Extract the (X, Y) coordinate from the center of the cell holding the provided text.  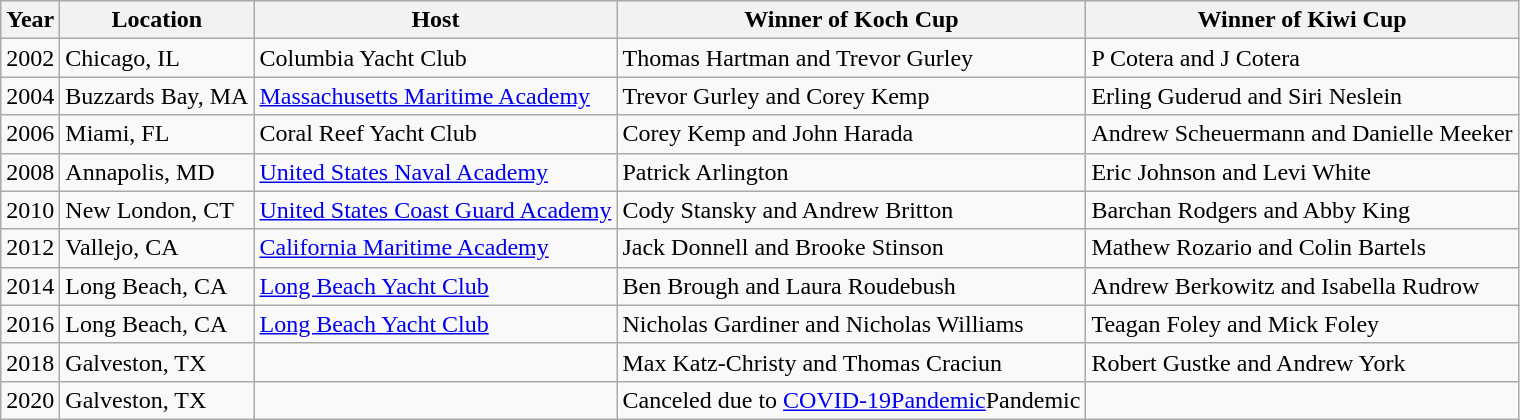
Buzzards Bay, MA (157, 96)
Nicholas Gardiner and Nicholas Williams (852, 324)
Max Katz-Christy and Thomas Craciun (852, 362)
Thomas Hartman and Trevor Gurley (852, 58)
Winner of Kiwi Cup (1302, 20)
Corey Kemp and John Harada (852, 134)
Andrew Berkowitz and Isabella Rudrow (1302, 286)
Vallejo, CA (157, 248)
Annapolis, MD (157, 172)
2014 (30, 286)
Barchan Rodgers and Abby King (1302, 210)
2010 (30, 210)
Trevor Gurley and Corey Kemp (852, 96)
United States Coast Guard Academy (436, 210)
Robert Gustke and Andrew York (1302, 362)
New London, CT (157, 210)
Patrick Arlington (852, 172)
California Maritime Academy (436, 248)
Jack Donnell and Brooke Stinson (852, 248)
2018 (30, 362)
Chicago, IL (157, 58)
Cody Stansky and Andrew Britton (852, 210)
Coral Reef Yacht Club (436, 134)
2006 (30, 134)
2016 (30, 324)
Location (157, 20)
Andrew Scheuermann and Danielle Meeker (1302, 134)
United States Naval Academy (436, 172)
Columbia Yacht Club (436, 58)
Massachusetts Maritime Academy (436, 96)
Year (30, 20)
Mathew Rozario and Colin Bartels (1302, 248)
Ben Brough and Laura Roudebush (852, 286)
Erling Guderud and Siri Neslein (1302, 96)
Winner of Koch Cup (852, 20)
P Cotera and J Cotera (1302, 58)
Teagan Foley and Mick Foley (1302, 324)
Eric Johnson and Levi White (1302, 172)
2020 (30, 400)
Canceled due to COVID‐19PandemicPandemic (852, 400)
2012 (30, 248)
2002 (30, 58)
Host (436, 20)
2008 (30, 172)
Miami, FL (157, 134)
2004 (30, 96)
